Find where the given text appears and provide that cell's center as [X, Y] coordinate. 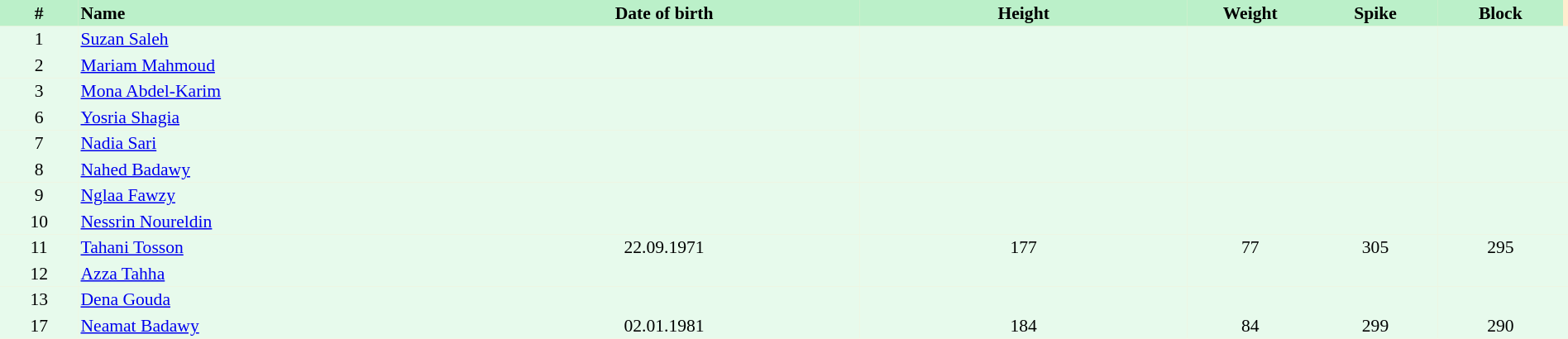
13 [39, 299]
Height [1024, 13]
02.01.1981 [664, 326]
Dena Gouda [273, 299]
Azza Tahha [273, 274]
77 [1250, 248]
Neamat Badawy [273, 326]
Spike [1374, 13]
Suzan Saleh [273, 40]
295 [1500, 248]
290 [1500, 326]
Mona Abdel-Karim [273, 91]
2 [39, 65]
22.09.1971 [664, 248]
Nessrin Noureldin [273, 222]
184 [1024, 326]
1 [39, 40]
7 [39, 144]
Mariam Mahmoud [273, 65]
Nahed Badawy [273, 169]
177 [1024, 248]
Block [1500, 13]
Weight [1250, 13]
11 [39, 248]
# [39, 13]
299 [1374, 326]
10 [39, 222]
Name [273, 13]
9 [39, 195]
17 [39, 326]
84 [1250, 326]
Yosria Shagia [273, 117]
305 [1374, 248]
3 [39, 91]
Tahani Tosson [273, 248]
12 [39, 274]
8 [39, 169]
Nadia Sari [273, 144]
Date of birth [664, 13]
6 [39, 117]
Nglaa Fawzy [273, 195]
